For the text-containing cell, return its midpoint in [X, Y] coordinate format. 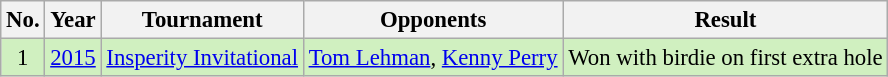
Tom Lehman, Kenny Perry [433, 58]
No. [23, 20]
Year [73, 20]
Won with birdie on first extra hole [726, 58]
2015 [73, 58]
Opponents [433, 20]
Insperity Invitational [202, 58]
1 [23, 58]
Result [726, 20]
Tournament [202, 20]
